Determine the (X, Y) coordinate at the center of the cell enclosing the given text.  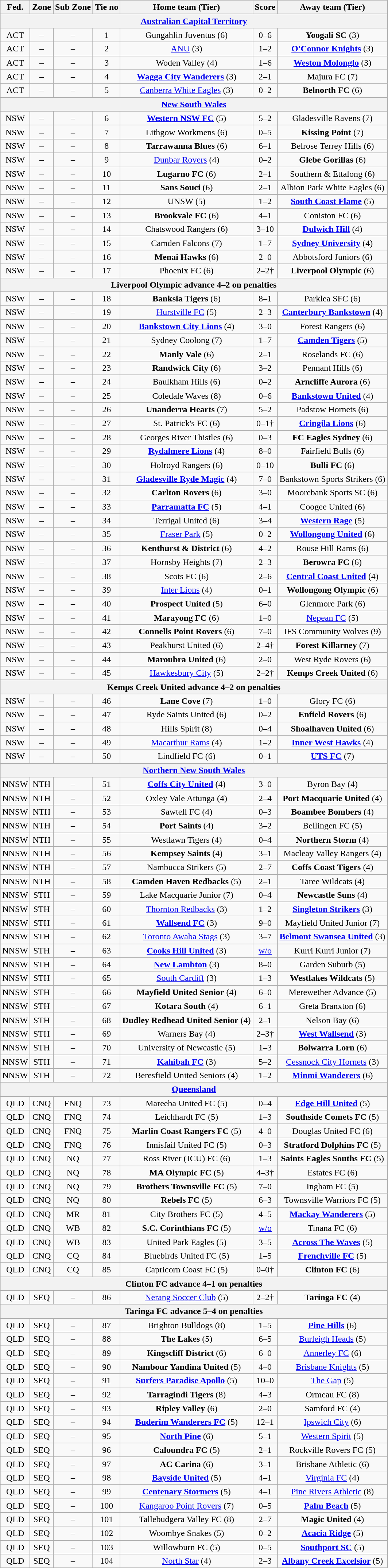
Moorebank Sports SC (6) (333, 493)
Western Rage (5) (333, 520)
20 (106, 326)
0–0† (265, 1269)
Tie no (106, 7)
12–1 (265, 1422)
15 (106, 243)
Saints Eagles Souths FC (5) (333, 1159)
Innisfail United FC (5) (187, 1145)
81 (106, 1214)
Zone (42, 7)
18 (106, 299)
Buderim Wanderers FC (5) (187, 1422)
17 (106, 271)
Away team (Tier) (333, 7)
West Wallsend (3) (333, 1034)
Home team (Tier) (187, 7)
Forest Rangers (6) (333, 326)
Greta Branxton (6) (333, 1006)
10–0 (265, 1381)
Randwick City (6) (187, 368)
Sans Souci (6) (187, 188)
54 (106, 826)
96 (106, 1450)
39 (106, 590)
Kurri Kurri Junior (7) (333, 951)
66 (106, 992)
Wollongong United (6) (333, 534)
80 (106, 1200)
Kangaroo Point Rovers (7) (187, 1506)
104 (106, 1561)
Glenmore Park (6) (333, 604)
AC Carina (6) (187, 1464)
Glory FC (6) (333, 701)
25 (106, 395)
103 (106, 1547)
Tallebudgera Valley FC (8) (187, 1520)
Brothers Townsville FC (5) (187, 1186)
31 (106, 479)
Camden Tigers (5) (333, 340)
91 (106, 1381)
Minmi Wanderers (6) (333, 1076)
Enfield Rovers (6) (333, 715)
Lane Cove (7) (187, 701)
Capricorn Coast FC (5) (187, 1269)
Abbotsford Juniors (6) (333, 257)
62 (106, 937)
69 (106, 1034)
88 (106, 1339)
Surfers Paradise Apollo (5) (187, 1381)
The Lakes (5) (187, 1339)
75 (106, 1131)
Albany Creek Excelsior (5) (333, 1561)
Maroubra United (6) (187, 659)
36 (106, 548)
Roselands FC (6) (333, 354)
Across The Waves (5) (333, 1242)
51 (106, 784)
Cessnock City Hornets (3) (333, 1062)
97 (106, 1464)
32 (106, 493)
6 (106, 118)
8 (106, 146)
Virginia FC (4) (333, 1478)
Mayfield United Junior (7) (333, 923)
Taringa FC advance 5–4 on penalties (194, 1311)
Majura FC (7) (333, 77)
30 (106, 465)
Centenary Stormers (5) (187, 1491)
99 (106, 1491)
Holroyd Rangers (6) (187, 465)
Nambour Yandina United (5) (187, 1367)
MR (73, 1214)
Cringila Lions (6) (333, 424)
61 (106, 923)
Pennant Hills (6) (333, 368)
2–4† (265, 645)
34 (106, 520)
Fed. (15, 7)
Brisbane Athletic (6) (333, 1464)
Scots FC (6) (187, 576)
76 (106, 1145)
Mareeba United FC (5) (187, 1103)
5–1 (265, 1436)
Bulli FC (6) (333, 465)
Ripley Valley (6) (187, 1408)
The Gap (5) (333, 1381)
Coniston FC (6) (333, 215)
Rebels FC (5) (187, 1200)
64 (106, 964)
Banksia Tigers (6) (187, 299)
Rydalmere Lions (4) (187, 451)
90 (106, 1367)
MA Olympic FC (5) (187, 1173)
Kotara South (4) (187, 1006)
Kemps Creek United advance 4–2 on penalties (194, 687)
Inner West Hawks (4) (333, 742)
Connells Point Rovers (6) (187, 632)
Port Saints (4) (187, 826)
Frenchville FC (5) (333, 1256)
Queensland (194, 1089)
Dunbar Rovers (4) (187, 160)
S.C. Corinthians FC (5) (187, 1228)
Oxley Vale Attunga (4) (187, 798)
41 (106, 618)
Sydney Coolong (7) (187, 340)
Northern Storm (4) (333, 839)
Dudley Redhead United Senior (4) (187, 1020)
Menai Hawks (6) (187, 257)
Manly Vale (6) (187, 354)
Albion Park White Eagles (6) (333, 188)
Prospect United (5) (187, 604)
Inter Lions (4) (187, 590)
United Park Eagles (5) (187, 1242)
67 (106, 1006)
Brighton Bulldogs (8) (187, 1325)
Burleigh Heads (5) (333, 1339)
Tarragindi Tigers (8) (187, 1395)
5 (106, 90)
Canterbury Bankstown (4) (333, 312)
Central Coast United (4) (333, 576)
City Brothers FC (5) (187, 1214)
2 (106, 49)
North Pine (6) (187, 1436)
4 (106, 77)
Marlin Coast Rangers FC (5) (187, 1131)
55 (106, 839)
Ryde Saints United (6) (187, 715)
Edge Hill United (5) (333, 1103)
Palm Beach (5) (333, 1506)
Georges River Thistles (6) (187, 437)
26 (106, 410)
Clinton FC (6) (333, 1269)
6–5 (265, 1339)
16 (106, 257)
70 (106, 1048)
78 (106, 1173)
2–6 (265, 576)
Caloundra FC (5) (187, 1450)
Mayfield United Senior (4) (187, 992)
27 (106, 424)
92 (106, 1395)
Score (265, 7)
Brisbane Knights (5) (333, 1367)
Hills Spirit (8) (187, 729)
87 (106, 1325)
Toronto Awaba Stags (3) (187, 937)
72 (106, 1076)
53 (106, 812)
Western Spirit (5) (333, 1436)
11 (106, 188)
60 (106, 909)
46 (106, 701)
Pine Hills (6) (333, 1325)
Willowburn FC (5) (187, 1547)
37 (106, 562)
12 (106, 202)
3–10 (265, 229)
Wollongong Olympic (6) (333, 590)
Bellingen FC (5) (333, 826)
Gungahlin Juventus (6) (187, 35)
6–3 (265, 1200)
Camden Falcons (7) (187, 243)
Gladesville Ryde Magic (4) (187, 479)
50 (106, 756)
Westlakes Wildcats (5) (333, 978)
101 (106, 1520)
85 (106, 1269)
Mackay Wanderers (5) (333, 1214)
Marayong FC (6) (187, 618)
O'Connor Knights (3) (333, 49)
Stratford Dolphins FC (5) (333, 1145)
Coffs City United (4) (187, 784)
Unanderra Hearts (7) (187, 410)
35 (106, 534)
Port Macquarie United (4) (333, 798)
Kahibah FC (3) (187, 1062)
Belnorth FC (6) (333, 90)
Australian Capital Territory (194, 21)
Kissing Point (7) (333, 132)
Rouse Hill Rams (6) (333, 548)
1–6 (265, 63)
Lindfield FC (6) (187, 756)
8–1 (265, 299)
Kemps Creek United (6) (333, 673)
45 (106, 673)
Pine Rivers Athletic (8) (333, 1491)
Warners Bay (4) (187, 1034)
Dulwich Hill (4) (333, 229)
73 (106, 1103)
Tinana FC (6) (333, 1228)
49 (106, 742)
95 (106, 1436)
Estates FC (6) (333, 1173)
Fairfield Bulls (6) (333, 451)
47 (106, 715)
St. Patrick's FC (6) (187, 424)
29 (106, 451)
Garden Suburb (5) (333, 964)
Annerley FC (6) (333, 1353)
Boambee Bombers (4) (333, 812)
23 (106, 368)
7 (106, 132)
Bankstown City Lions (4) (187, 326)
24 (106, 382)
19 (106, 312)
Camden Haven Redbacks (5) (187, 881)
Westlawn Tigers (4) (187, 839)
0–1† (265, 424)
Sub Zone (73, 7)
Macleay Valley Rangers (4) (333, 854)
Berowra FC (6) (333, 562)
Wallsend FC (3) (187, 923)
Samford FC (4) (333, 1408)
Taringa FC (4) (333, 1298)
3–5 (265, 1242)
Canberra White Eagles (3) (187, 90)
New Lambton (3) (187, 964)
93 (106, 1408)
2–4 (265, 798)
63 (106, 951)
Bankstown United (4) (333, 395)
33 (106, 507)
9 (106, 160)
Clinton FC advance 4–1 on penalties (194, 1283)
71 (106, 1062)
4–2 (265, 548)
Woden Valley (4) (187, 63)
Bankstown Sports Strikers (6) (333, 479)
42 (106, 632)
UNSW (5) (187, 202)
Beresfield United Seniors (4) (187, 1076)
Weston Molonglo (3) (333, 63)
Padstow Hornets (6) (333, 410)
New South Wales (194, 104)
2–3† (265, 1034)
South Coast Flame (5) (333, 202)
Lithgow Workmens (6) (187, 132)
77 (106, 1159)
59 (106, 895)
Nerang Soccer Club (5) (187, 1298)
Liverpool Olympic advance 4–2 on penalties (194, 285)
38 (106, 576)
Kingscliff District (6) (187, 1353)
Parramatta FC (5) (187, 507)
South Cardiff (3) (187, 978)
Gladesville Ravens (7) (333, 118)
Townsville Warriors FC (5) (333, 1200)
Sydney University (4) (333, 243)
Northern New South Wales (194, 770)
ANU (3) (187, 49)
Parklea SFC (6) (333, 299)
North Star (4) (187, 1561)
Chatswood Rangers (6) (187, 229)
Coledale Waves (8) (187, 395)
0–10 (265, 465)
68 (106, 1020)
48 (106, 729)
10 (106, 174)
14 (106, 229)
44 (106, 659)
Douglas United FC (6) (333, 1131)
Newcastle Suns (4) (333, 895)
Southern & Ettalong (6) (333, 174)
Magic United (4) (333, 1520)
Belrose Terrey Hills (6) (333, 146)
57 (106, 867)
Kenthurst & District (6) (187, 548)
Shoalhaven United (6) (333, 729)
Tarrawanna Blues (6) (187, 146)
58 (106, 881)
Bolwarra Lorn (6) (333, 1048)
Taree Wildcats (4) (333, 881)
Southside Comets FC (5) (333, 1117)
86 (106, 1298)
Hurstville FC (5) (187, 312)
Brookvale FC (6) (187, 215)
Wagga City Wanderers (3) (187, 77)
3–4 (265, 520)
102 (106, 1533)
82 (106, 1228)
22 (106, 354)
Hornsby Heights (7) (187, 562)
Leichhardt FC (5) (187, 1117)
Ipswich City (6) (333, 1422)
43 (106, 645)
Acacia Ridge (5) (333, 1533)
Bluebirds United FC (5) (187, 1256)
Belmont Swansea United (3) (333, 937)
Nepean FC (5) (333, 618)
Western NSW FC (5) (187, 118)
9–0 (265, 923)
IFS Community Wolves (9) (333, 632)
Sawtell FC (4) (187, 812)
UTS FC (7) (333, 756)
Baulkham Hills (6) (187, 382)
West Ryde Rovers (6) (333, 659)
Forest Killarney (7) (333, 645)
Yoogali SC (3) (333, 35)
Rockville Rovers FC (5) (333, 1450)
3 (106, 63)
79 (106, 1186)
Thornton Redbacks (3) (187, 909)
94 (106, 1422)
Ross River (JCU) FC (6) (187, 1159)
Glebe Gorillas (6) (333, 160)
Macarthur Rams (4) (187, 742)
Nelson Bay (6) (333, 1020)
Phoenix FC (6) (187, 271)
Peakhurst United (6) (187, 645)
100 (106, 1506)
28 (106, 437)
Woombye Snakes (5) (187, 1533)
4–5 (265, 1214)
Merewether Advance (5) (333, 992)
Lugarno FC (6) (187, 174)
Byron Bay (4) (333, 784)
74 (106, 1117)
84 (106, 1256)
Ingham FC (5) (333, 1186)
Bayside United (5) (187, 1478)
Terrigal United (6) (187, 520)
98 (106, 1478)
Ormeau FC (8) (333, 1395)
Arncliffe Aurora (6) (333, 382)
65 (106, 978)
Fraser Park (5) (187, 534)
Cooks Hill United (3) (187, 951)
21 (106, 340)
Kempsey Saints (4) (187, 854)
83 (106, 1242)
University of Newcastle (5) (187, 1048)
52 (106, 798)
Coogee United (6) (333, 507)
89 (106, 1353)
Coffs Coast Tigers (4) (333, 867)
Nambucca Strikers (5) (187, 867)
Lake Macquarie Junior (7) (187, 895)
4–3 (265, 1395)
Southport SC (5) (333, 1547)
3–7 (265, 937)
13 (106, 215)
4–3† (265, 1173)
1 (106, 35)
Hawkesbury City (5) (187, 673)
56 (106, 854)
Liverpool Olympic (6) (333, 271)
Carlton Rovers (6) (187, 493)
Singleton Strikers (3) (333, 909)
40 (106, 604)
FC Eagles Sydney (6) (333, 437)
